From the cell containing the given text, extract its center point as [X, Y] coordinate. 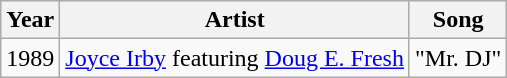
"Mr. DJ" [458, 58]
Joyce Irby featuring Doug E. Fresh [235, 58]
Year [30, 20]
Artist [235, 20]
1989 [30, 58]
Song [458, 20]
